Detect which cell encompasses the target text, then output its [x, y] center coordinate. 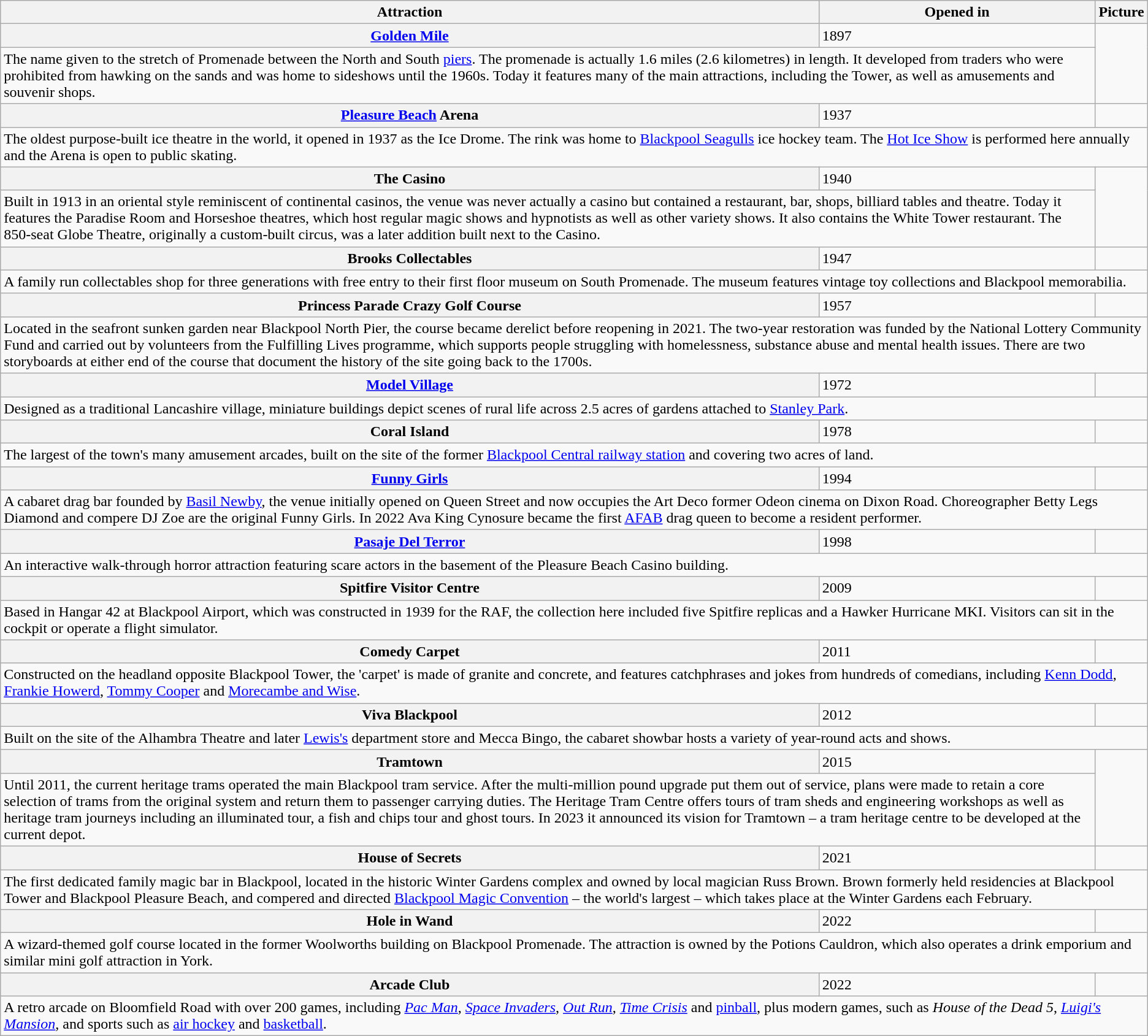
An interactive walk-through horror attraction featuring scare actors in the basement of the Pleasure Beach Casino building. [574, 565]
Tramtown [410, 761]
1940 [957, 178]
The Casino [410, 178]
1897 [957, 36]
1957 [957, 305]
1937 [957, 115]
1972 [957, 385]
Golden Mile [410, 36]
Model Village [410, 385]
2011 [957, 651]
2021 [957, 858]
1998 [957, 542]
Designed as a traditional Lancashire village, miniature buildings depict scenes of rural life across 2.5 acres of gardens attached to Stanley Park. [574, 408]
2009 [957, 588]
Spitfire Visitor Centre [410, 588]
Funny Girls [410, 478]
Coral Island [410, 432]
Picture [1121, 12]
2015 [957, 761]
Comedy Carpet [410, 651]
Viva Blackpool [410, 715]
1994 [957, 478]
Brooks Collectables [410, 258]
2012 [957, 715]
Pleasure Beach Arena [410, 115]
Hole in Wand [410, 921]
Princess Parade Crazy Golf Course [410, 305]
Arcade Club [410, 984]
Opened in [957, 12]
The largest of the town's many amusement arcades, built on the site of the former Blackpool Central railway station and covering two acres of land. [574, 455]
Pasaje Del Terror [410, 542]
Attraction [410, 12]
House of Secrets [410, 858]
1978 [957, 432]
1947 [957, 258]
